Find where the given text appears and provide that cell's center as [X, Y] coordinate. 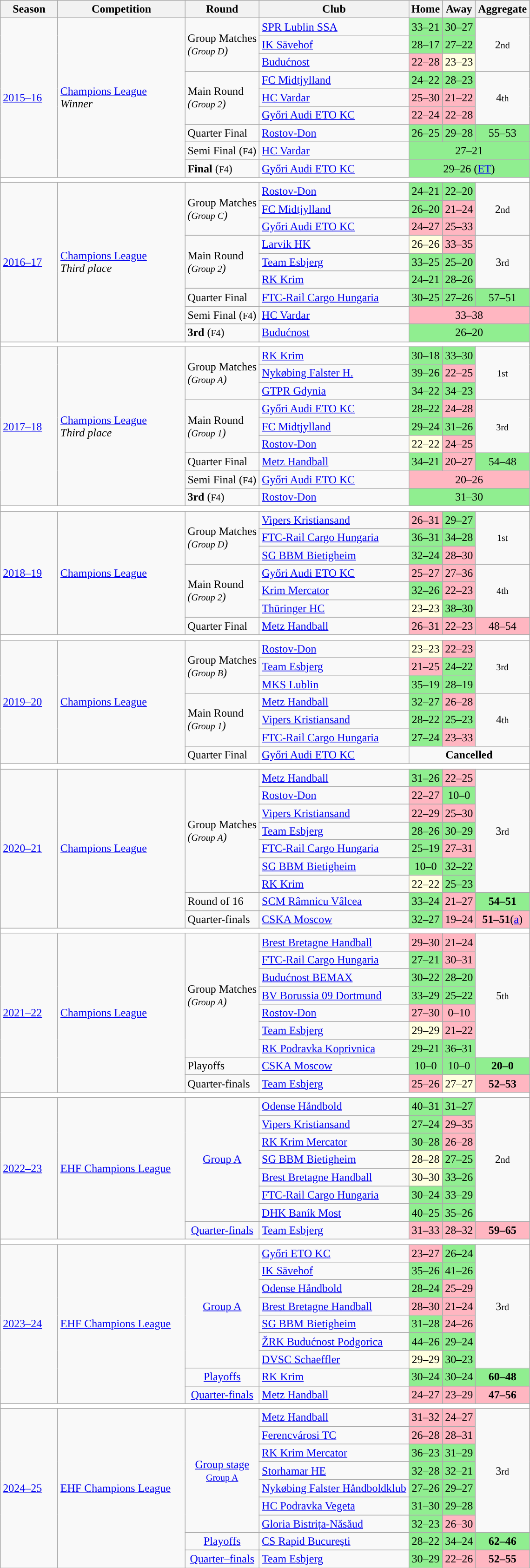
ŽRK Budućnost Podgorica [334, 1342]
Storhamar HE [334, 1470]
41–26 [459, 1271]
Cancelled [469, 755]
2018–19 [29, 573]
51–51(a) [503, 919]
24–26 [459, 1324]
30–30 [425, 1177]
2021–22 [29, 1013]
2016–17 [29, 262]
25–20 [459, 262]
30–31 [459, 960]
DVSC Schaeffler [334, 1359]
27–25 [459, 1160]
39–26 [425, 373]
Quarter–finals [222, 1559]
31–28 [425, 1324]
31–32 [425, 1417]
54–51 [503, 902]
SPR Lublin SSA [334, 27]
40–31 [425, 1107]
MKS Lublin [334, 684]
27–22 [459, 45]
28–19 [459, 684]
23–27 [425, 1253]
24–28 [459, 408]
26–30 [459, 1524]
27–27 [459, 1084]
Club [334, 9]
28–24 [425, 1289]
32–28 [425, 1470]
2020–21 [29, 849]
Champions League Winner [121, 98]
Group Matches(Group B) [222, 666]
59–65 [503, 1230]
0–10 [459, 1013]
28–28 [425, 1160]
30–25 [425, 297]
33–30 [459, 356]
25–29 [459, 1289]
22–24 [425, 115]
29–21 [425, 1048]
27–31 [459, 849]
30–18 [425, 356]
Nykøbing Falster H. [334, 373]
2019–20 [29, 702]
HC Podravka Vegeta [334, 1506]
2022–23 [29, 1168]
26–26 [425, 244]
55–53 [503, 133]
Győri ETO KC [334, 1253]
Larvik HK [334, 244]
32–24 [425, 555]
34–24 [459, 1542]
20–26 [469, 479]
25–27 [425, 573]
Budućnost BEMAX [334, 977]
DHK Baník Most [334, 1212]
SCM Râmnicu Vâlcea [334, 902]
21–27 [459, 902]
Aggregate [503, 9]
31–29 [459, 1453]
30–27 [459, 27]
2015–16 [29, 98]
36–23 [425, 1453]
Group stageGroup A [222, 1470]
32–26 [425, 591]
33–25 [425, 262]
34–28 [459, 538]
48–54 [503, 626]
28–32 [459, 1230]
28–23 [459, 80]
19–24 [459, 919]
21–25 [425, 666]
22–29 [425, 813]
Gloria Bistrița-Năsăud [334, 1524]
29–30 [425, 942]
22–26 [459, 1559]
20–27 [459, 461]
34–23 [459, 391]
Nykøbing Falster Håndboldklub [334, 1488]
30–23 [459, 1359]
32–23 [425, 1524]
29–26 (ET) [469, 168]
33–21 [425, 27]
27–30 [425, 1013]
30–22 [425, 977]
23–33 [459, 738]
44–26 [425, 1342]
5th [503, 995]
BV Borussia 09 Dortmund [334, 995]
2017–18 [29, 427]
26–24 [459, 1253]
33–38 [469, 315]
54–48 [503, 461]
27–36 [459, 573]
Ferencvárosi TC [334, 1435]
32–22 [459, 866]
CS Rapid București [334, 1542]
25–22 [459, 995]
29–35 [459, 1124]
30–28 [425, 1142]
Krim Mercator [334, 591]
52–53 [503, 1084]
GTPR Gdynia [334, 391]
60–48 [503, 1377]
38–30 [459, 608]
Competition [121, 9]
33–26 [459, 1177]
28–17 [425, 45]
Final (F4) [222, 168]
34–21 [425, 461]
2024–25 [29, 1488]
26–25 [425, 133]
33–24 [425, 902]
22–20 [459, 191]
2023–24 [29, 1324]
20–0 [503, 1066]
31–27 [459, 1107]
Group Matches(Group C) [222, 209]
RK Podravka Koprivnica [334, 1048]
22–27 [425, 796]
33–35 [459, 244]
34–22 [425, 391]
Home [425, 9]
Round of 16 [222, 902]
28–20 [459, 977]
47–56 [503, 1395]
Thüringer HC [334, 608]
32–21 [459, 1470]
25–26 [425, 1084]
40–25 [425, 1212]
Round [222, 9]
52–55 [503, 1559]
Season [29, 9]
25–19 [425, 849]
24–25 [459, 444]
57–51 [503, 297]
28–31 [459, 1435]
31–33 [425, 1230]
35–19 [425, 684]
Away [459, 9]
62–46 [503, 1542]
23–29 [459, 1395]
25–33 [459, 227]
